Identify which cell holds the provided text, then report its (X, Y) central coordinate. 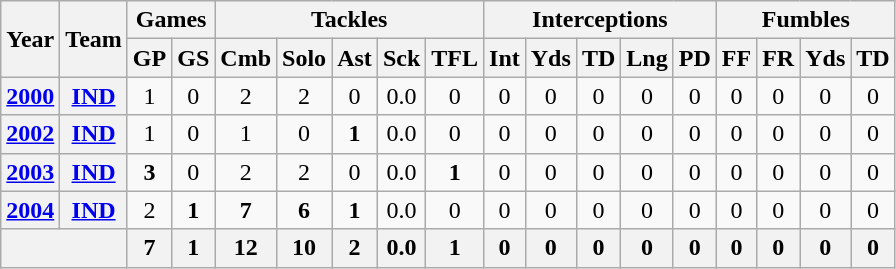
Fumbles (806, 20)
GS (194, 58)
Ast (355, 58)
FF (736, 58)
Games (170, 20)
Team (94, 39)
2002 (30, 134)
Int (505, 58)
PD (694, 58)
Lng (647, 58)
Sck (401, 58)
TFL (455, 58)
Solo (304, 58)
6 (304, 210)
12 (246, 248)
Interceptions (600, 20)
2003 (30, 172)
GP (149, 58)
Cmb (246, 58)
2004 (30, 210)
Tackles (350, 20)
10 (304, 248)
Year (30, 39)
3 (149, 172)
FR (778, 58)
2000 (30, 96)
